Scan for the cell matching the given text and deliver its [x, y] coordinate at center. 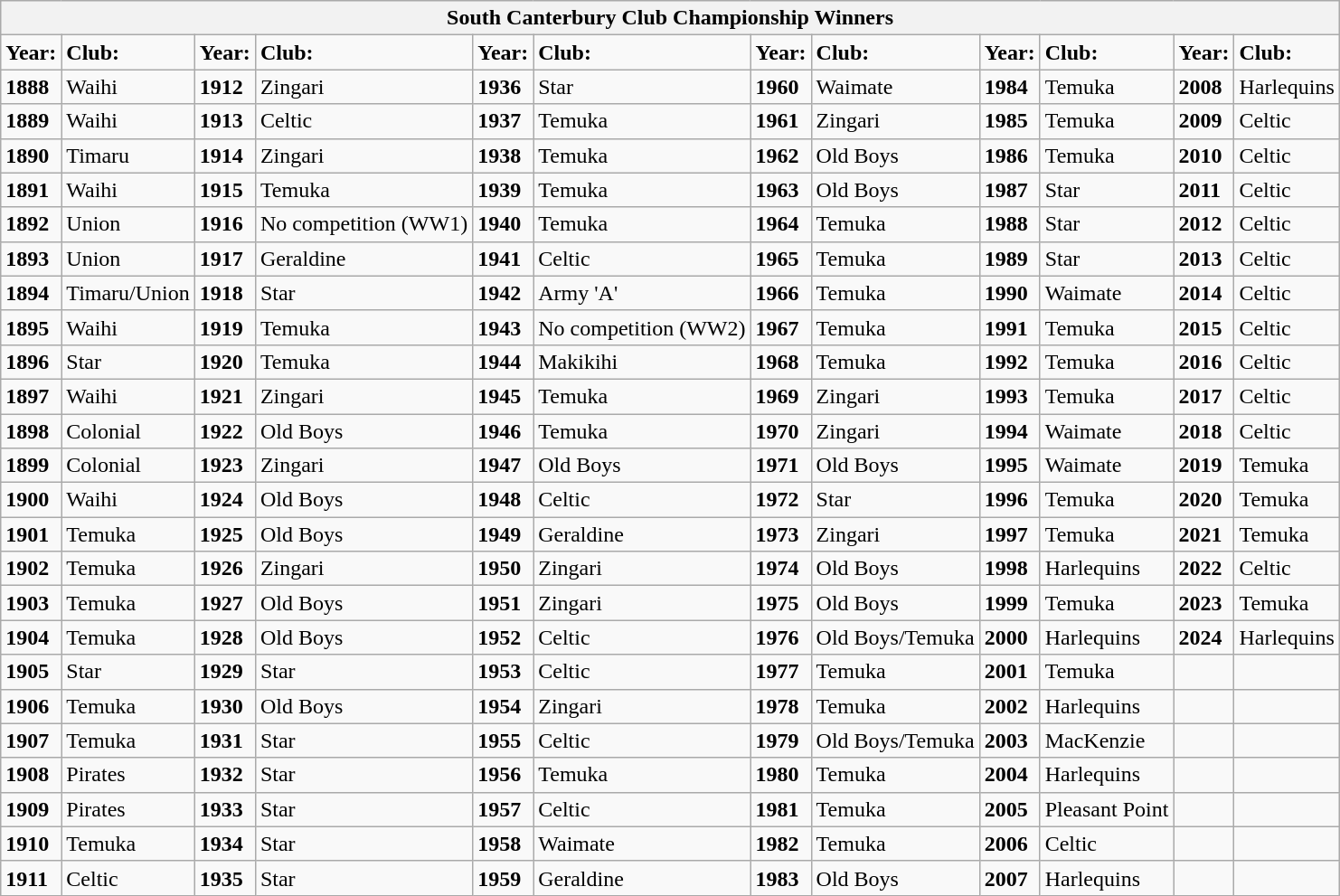
1891 [31, 190]
1986 [1009, 156]
1929 [224, 672]
2019 [1204, 466]
1914 [224, 156]
2013 [1204, 259]
1928 [224, 637]
1969 [781, 396]
1994 [1009, 431]
1953 [503, 672]
1968 [781, 362]
1903 [31, 603]
1890 [31, 156]
1993 [1009, 396]
1989 [1009, 259]
1923 [224, 466]
2002 [1009, 706]
1949 [503, 534]
1910 [31, 844]
1991 [1009, 327]
2021 [1204, 534]
1945 [503, 396]
1921 [224, 396]
1959 [503, 878]
MacKenzie [1107, 740]
1941 [503, 259]
2009 [1204, 121]
1954 [503, 706]
1922 [224, 431]
1978 [781, 706]
1956 [503, 775]
1963 [781, 190]
Army 'A' [642, 293]
No competition (WW2) [642, 327]
1966 [781, 293]
1940 [503, 224]
1934 [224, 844]
1975 [781, 603]
Makikihi [642, 362]
1904 [31, 637]
1898 [31, 431]
1964 [781, 224]
1939 [503, 190]
1974 [781, 569]
2016 [1204, 362]
2014 [1204, 293]
1943 [503, 327]
1970 [781, 431]
1916 [224, 224]
1893 [31, 259]
1912 [224, 87]
South Canterbury Club Championship Winners [671, 18]
1982 [781, 844]
2000 [1009, 637]
1889 [31, 121]
1967 [781, 327]
1930 [224, 706]
1944 [503, 362]
1950 [503, 569]
1965 [781, 259]
1932 [224, 775]
1924 [224, 500]
1960 [781, 87]
Pleasant Point [1107, 809]
2001 [1009, 672]
1933 [224, 809]
1900 [31, 500]
1936 [503, 87]
2007 [1009, 878]
2003 [1009, 740]
2008 [1204, 87]
1972 [781, 500]
1946 [503, 431]
1907 [31, 740]
1902 [31, 569]
1999 [1009, 603]
1997 [1009, 534]
1935 [224, 878]
1892 [31, 224]
1996 [1009, 500]
No competition (WW1) [363, 224]
1897 [31, 396]
1998 [1009, 569]
1915 [224, 190]
1957 [503, 809]
1977 [781, 672]
1985 [1009, 121]
1937 [503, 121]
2005 [1009, 809]
2012 [1204, 224]
1947 [503, 466]
1980 [781, 775]
1948 [503, 500]
1971 [781, 466]
2004 [1009, 775]
1906 [31, 706]
1894 [31, 293]
2022 [1204, 569]
1926 [224, 569]
2017 [1204, 396]
1992 [1009, 362]
1987 [1009, 190]
1962 [781, 156]
1895 [31, 327]
1908 [31, 775]
1938 [503, 156]
1911 [31, 878]
2018 [1204, 431]
1979 [781, 740]
1984 [1009, 87]
Timaru [128, 156]
1983 [781, 878]
2015 [1204, 327]
1888 [31, 87]
1951 [503, 603]
1942 [503, 293]
2023 [1204, 603]
Timaru/Union [128, 293]
1896 [31, 362]
1905 [31, 672]
1990 [1009, 293]
2024 [1204, 637]
1952 [503, 637]
1981 [781, 809]
1973 [781, 534]
2011 [1204, 190]
1958 [503, 844]
2006 [1009, 844]
1901 [31, 534]
1919 [224, 327]
1961 [781, 121]
1909 [31, 809]
1899 [31, 466]
1917 [224, 259]
2010 [1204, 156]
1920 [224, 362]
1931 [224, 740]
1955 [503, 740]
1995 [1009, 466]
1913 [224, 121]
2020 [1204, 500]
1927 [224, 603]
1976 [781, 637]
1925 [224, 534]
1988 [1009, 224]
1918 [224, 293]
